Provide the [X, Y] coordinate of the cell's center where the given text is located.  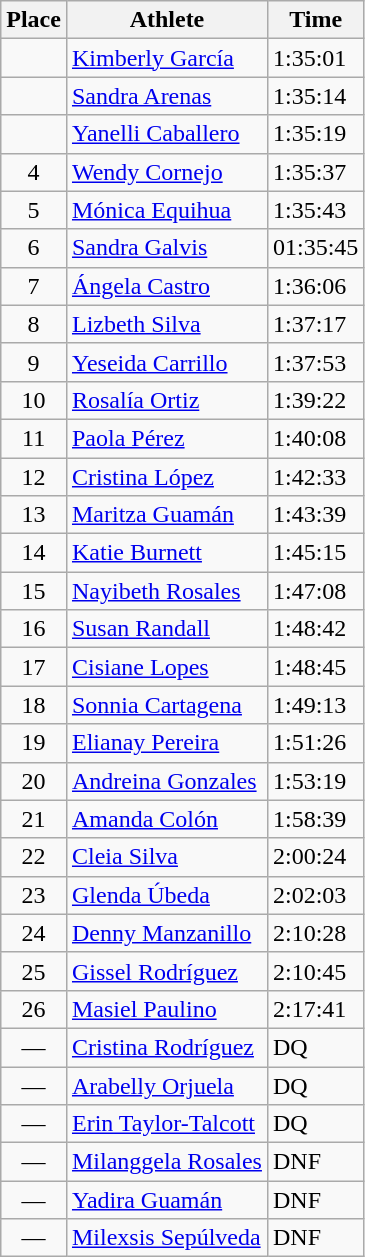
Cleia Silva [166, 857]
Sonnia Cartagena [166, 705]
Sandra Galvis [166, 248]
Mónica Equihua [166, 210]
7 [34, 286]
2:00:24 [315, 857]
Denny Manzanillo [166, 933]
18 [34, 705]
2:10:28 [315, 933]
26 [34, 1009]
Nayibeth Rosales [166, 591]
25 [34, 971]
21 [34, 819]
10 [34, 400]
Kimberly García [166, 58]
Paola Pérez [166, 438]
1:48:45 [315, 667]
20 [34, 781]
9 [34, 362]
Milanggela Rosales [166, 1162]
Cristina López [166, 477]
Yanelli Caballero [166, 134]
Glenda Úbeda [166, 895]
Masiel Paulino [166, 1009]
Susan Randall [166, 629]
Place [34, 20]
1:40:08 [315, 438]
1:39:22 [315, 400]
2:02:03 [315, 895]
2:17:41 [315, 1009]
Andreina Gonzales [166, 781]
Yeseida Carrillo [166, 362]
Katie Burnett [166, 553]
1:51:26 [315, 743]
1:35:01 [315, 58]
1:42:33 [315, 477]
01:35:45 [315, 248]
Erin Taylor-Talcott [166, 1124]
24 [34, 933]
1:45:15 [315, 553]
Maritza Guamán [166, 515]
Lizbeth Silva [166, 324]
8 [34, 324]
15 [34, 591]
12 [34, 477]
5 [34, 210]
1:58:39 [315, 819]
23 [34, 895]
1:35:37 [315, 172]
Gissel Rodríguez [166, 971]
2:10:45 [315, 971]
Elianay Pereira [166, 743]
14 [34, 553]
Ángela Castro [166, 286]
Rosalía Ortiz [166, 400]
16 [34, 629]
Athlete [166, 20]
1:35:43 [315, 210]
22 [34, 857]
Sandra Arenas [166, 96]
6 [34, 248]
Cristina Rodríguez [166, 1047]
Yadira Guamán [166, 1200]
13 [34, 515]
Milexsis Sepúlveda [166, 1238]
1:48:42 [315, 629]
1:47:08 [315, 591]
Time [315, 20]
1:49:13 [315, 705]
11 [34, 438]
1:35:19 [315, 134]
Arabelly Orjuela [166, 1085]
19 [34, 743]
4 [34, 172]
1:37:17 [315, 324]
17 [34, 667]
Wendy Cornejo [166, 172]
Cisiane Lopes [166, 667]
1:35:14 [315, 96]
1:37:53 [315, 362]
1:36:06 [315, 286]
Amanda Colón [166, 819]
1:53:19 [315, 781]
1:43:39 [315, 515]
